Return (x, y) of the center of cell containing provided text 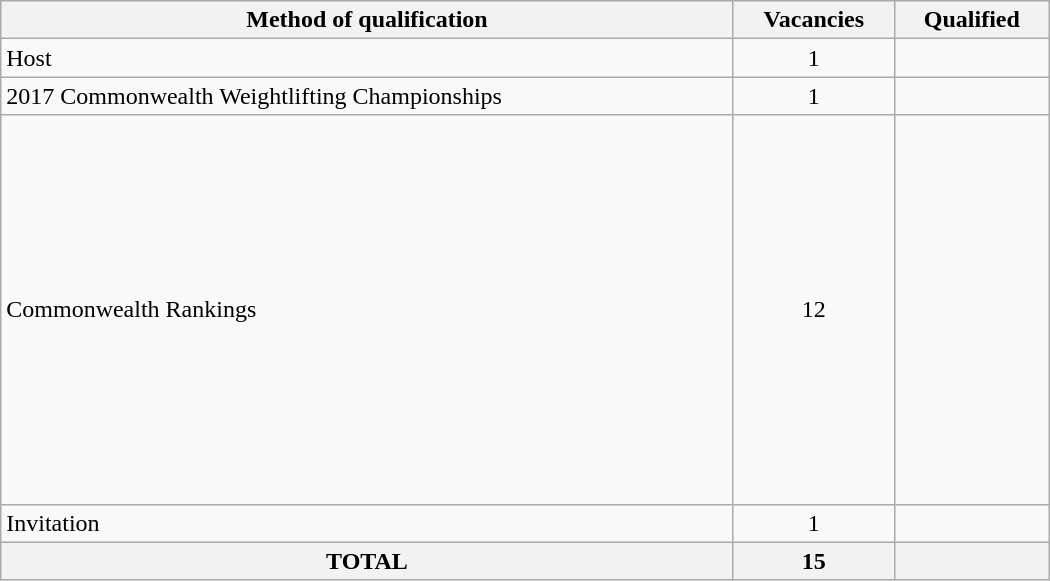
TOTAL (367, 561)
2017 Commonwealth Weightlifting Championships (367, 96)
12 (814, 310)
15 (814, 561)
Host (367, 58)
Invitation (367, 523)
Vacancies (814, 20)
Commonwealth Rankings (367, 310)
Method of qualification (367, 20)
Qualified (972, 20)
